Search for the cell housing the specified text and yield its (X, Y) center coordinate. 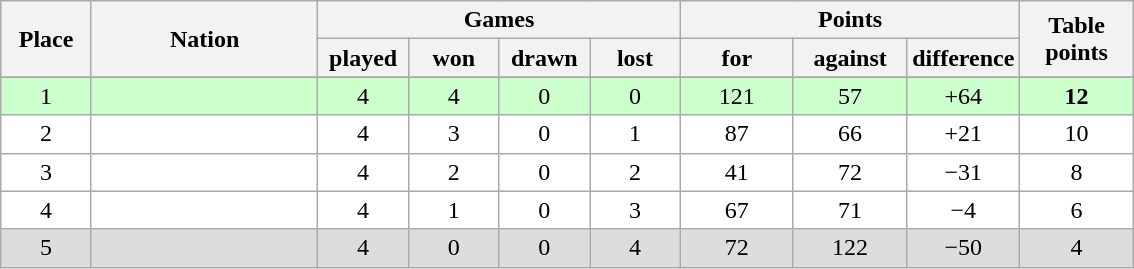
41 (736, 172)
difference (964, 58)
66 (850, 134)
8 (1076, 172)
5 (46, 248)
Tablepoints (1076, 39)
6 (1076, 210)
71 (850, 210)
−50 (964, 248)
lost (636, 58)
Place (46, 39)
against (850, 58)
Points (850, 20)
57 (850, 96)
121 (736, 96)
drawn (544, 58)
87 (736, 134)
Games (499, 20)
−4 (964, 210)
+64 (964, 96)
12 (1076, 96)
won (454, 58)
−31 (964, 172)
+21 (964, 134)
10 (1076, 134)
Nation (204, 39)
67 (736, 210)
played (364, 58)
122 (850, 248)
for (736, 58)
